Extract the (x, y) coordinate from the center of the cell holding the provided text.  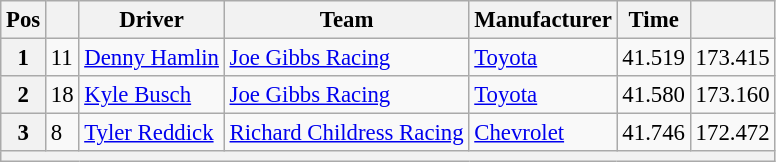
Manufacturer (543, 20)
Denny Hamlin (152, 58)
Pos (24, 20)
173.415 (732, 58)
Chevrolet (543, 133)
41.746 (654, 133)
11 (62, 58)
8 (62, 133)
Richard Childress Racing (346, 133)
Tyler Reddick (152, 133)
2 (24, 95)
41.519 (654, 58)
173.160 (732, 95)
Time (654, 20)
172.472 (732, 133)
41.580 (654, 95)
Team (346, 20)
18 (62, 95)
1 (24, 58)
Driver (152, 20)
3 (24, 133)
Kyle Busch (152, 95)
